Find where the given text appears and provide that cell's center as [x, y] coordinate. 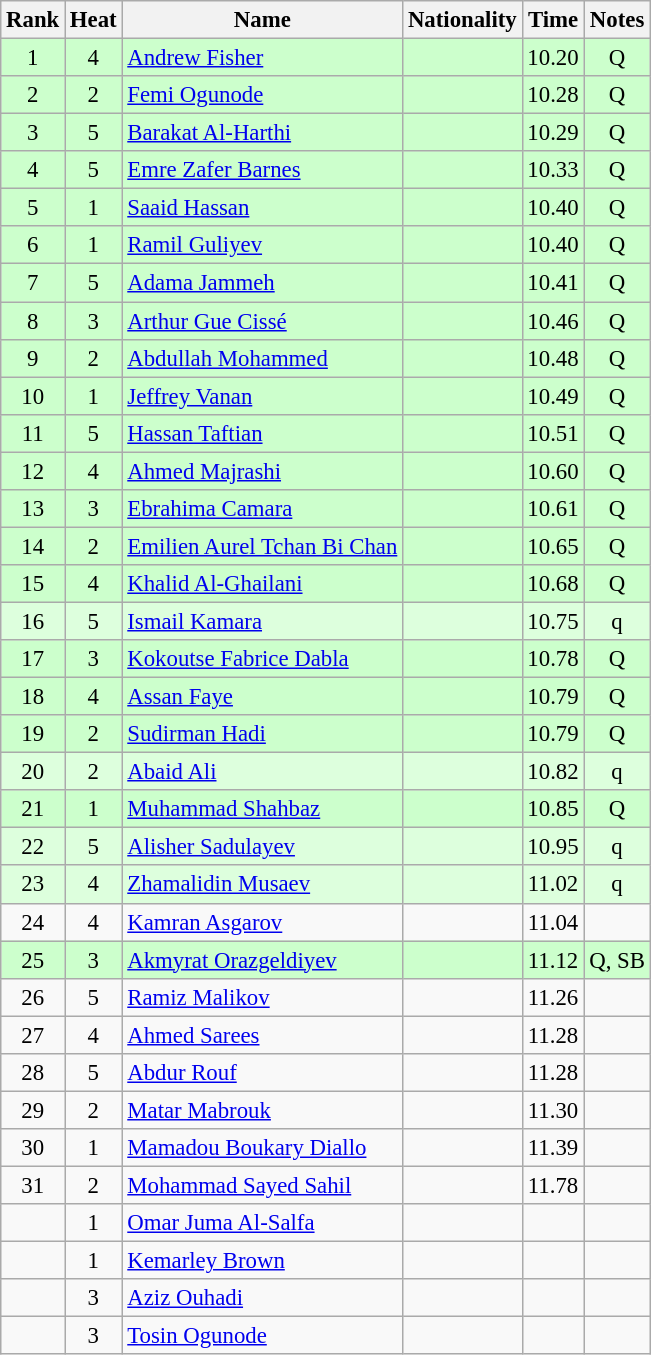
Matar Mabrouk [262, 1110]
11.02 [553, 885]
13 [33, 509]
Hassan Taftian [262, 433]
11.39 [553, 1148]
8 [33, 321]
Nationality [462, 20]
20 [33, 772]
10.78 [553, 659]
10.29 [553, 133]
Adama Jammeh [262, 283]
31 [33, 1185]
29 [33, 1110]
Assan Faye [262, 697]
Andrew Fisher [262, 58]
10.85 [553, 809]
18 [33, 697]
10.68 [553, 584]
Alisher Sadulayev [262, 847]
11.12 [553, 960]
9 [33, 358]
10.95 [553, 847]
10.28 [553, 95]
10.48 [553, 358]
10.46 [553, 321]
Emre Zafer Barnes [262, 170]
11.30 [553, 1110]
27 [33, 1035]
Sudirman Hadi [262, 734]
Ahmed Majrashi [262, 471]
10.61 [553, 509]
Emilien Aurel Tchan Bi Chan [262, 546]
Ramiz Malikov [262, 997]
11 [33, 433]
Name [262, 20]
Ahmed Sarees [262, 1035]
Heat [94, 20]
Arthur Gue Cissé [262, 321]
Muhammad Shahbaz [262, 809]
17 [33, 659]
Time [553, 20]
7 [33, 283]
25 [33, 960]
Femi Ogunode [262, 95]
22 [33, 847]
6 [33, 245]
Ramil Guliyev [262, 245]
10.82 [553, 772]
10 [33, 396]
Tosin Ogunode [262, 1336]
10.51 [553, 433]
Mohammad Sayed Sahil [262, 1185]
Aziz Ouhadi [262, 1298]
30 [33, 1148]
Khalid Al-Ghailani [262, 584]
26 [33, 997]
28 [33, 1073]
10.65 [553, 546]
16 [33, 621]
Omar Juma Al-Salfa [262, 1223]
Abdur Rouf [262, 1073]
Zhamalidin Musaev [262, 885]
Ebrahima Camara [262, 509]
23 [33, 885]
Rank [33, 20]
19 [33, 734]
11.04 [553, 922]
15 [33, 584]
Jeffrey Vanan [262, 396]
10.41 [553, 283]
Kemarley Brown [262, 1261]
24 [33, 922]
Kamran Asgarov [262, 922]
11.78 [553, 1185]
Ismail Kamara [262, 621]
Kokoutse Fabrice Dabla [262, 659]
10.20 [553, 58]
10.49 [553, 396]
12 [33, 471]
11.26 [553, 997]
Abdullah Mohammed [262, 358]
21 [33, 809]
10.75 [553, 621]
Saaid Hassan [262, 208]
Notes [617, 20]
Abaid Ali [262, 772]
10.33 [553, 170]
Q, SB [617, 960]
Akmyrat Orazgeldiyev [262, 960]
14 [33, 546]
10.60 [553, 471]
Mamadou Boukary Diallo [262, 1148]
Barakat Al-Harthi [262, 133]
